Search for the cell housing the specified text and yield its (x, y) center coordinate. 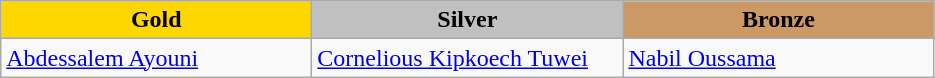
Gold (156, 20)
Nabil Oussama (778, 58)
Silver (468, 20)
Abdessalem Ayouni (156, 58)
Cornelious Kipkoech Tuwei (468, 58)
Bronze (778, 20)
